Determine the [x, y] coordinate at the center of the cell enclosing the given text.  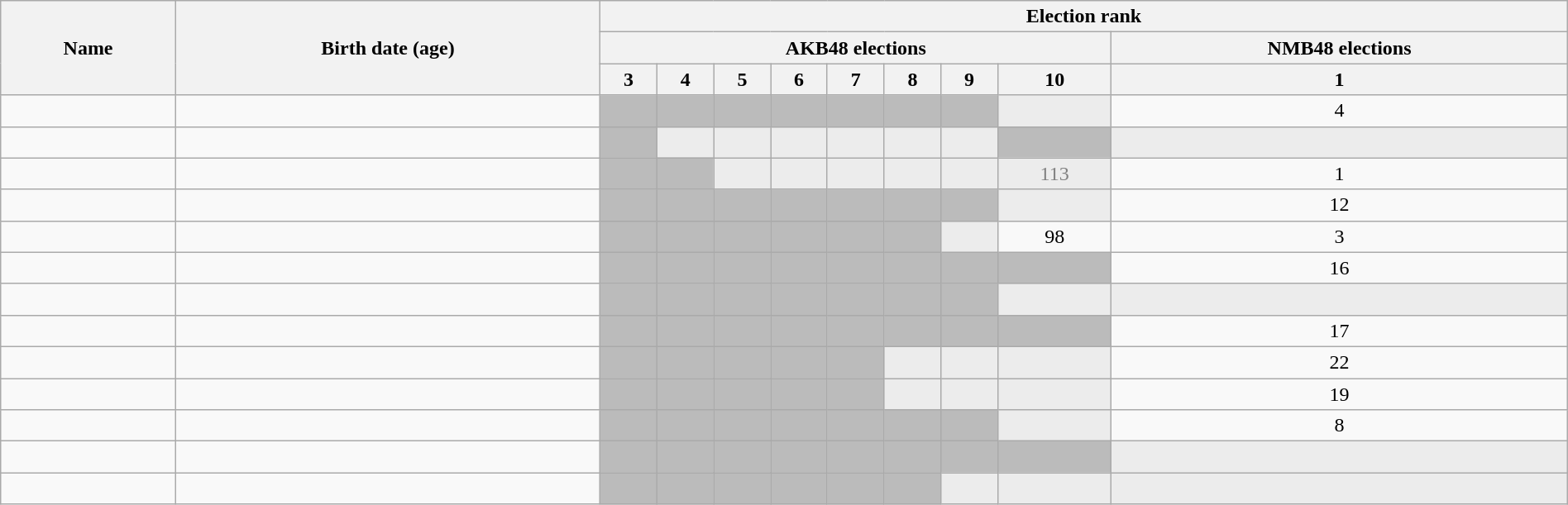
Election rank [1084, 17]
19 [1340, 394]
Name [88, 48]
Birth date (age) [387, 48]
12 [1340, 205]
16 [1340, 268]
7 [855, 79]
113 [1054, 174]
NMB48 elections [1340, 48]
22 [1340, 362]
5 [743, 79]
6 [799, 79]
9 [969, 79]
AKB48 elections [856, 48]
10 [1054, 79]
17 [1340, 331]
98 [1054, 236]
